Return the [x, y] coordinate for the center point of the cell that contains the specified text.  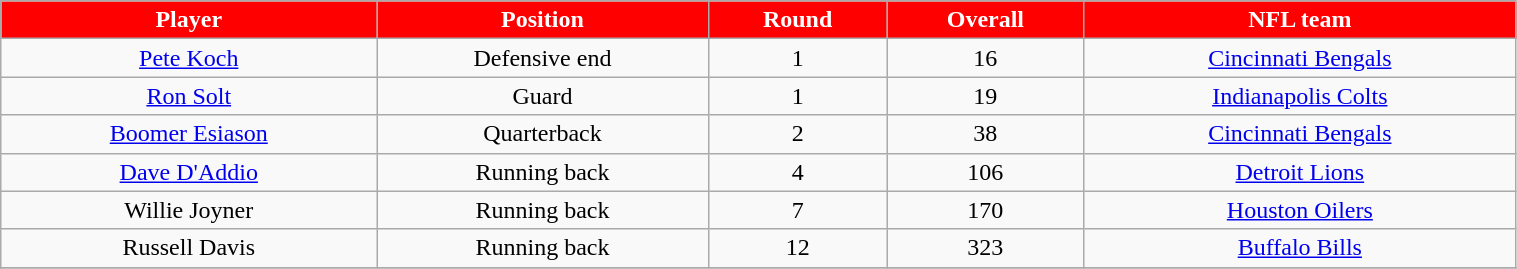
Detroit Lions [1300, 172]
19 [986, 96]
Dave D'Addio [189, 172]
Ron Solt [189, 96]
Buffalo Bills [1300, 248]
Indianapolis Colts [1300, 96]
NFL team [1300, 20]
Russell Davis [189, 248]
Boomer Esiason [189, 134]
Guard [542, 96]
16 [986, 58]
Willie Joyner [189, 210]
Round [798, 20]
106 [986, 172]
Houston Oilers [1300, 210]
Defensive end [542, 58]
12 [798, 248]
4 [798, 172]
38 [986, 134]
Player [189, 20]
170 [986, 210]
7 [798, 210]
Pete Koch [189, 58]
2 [798, 134]
Quarterback [542, 134]
Overall [986, 20]
323 [986, 248]
Position [542, 20]
